Locate the cell with the specified text and output its (x, y) center coordinate. 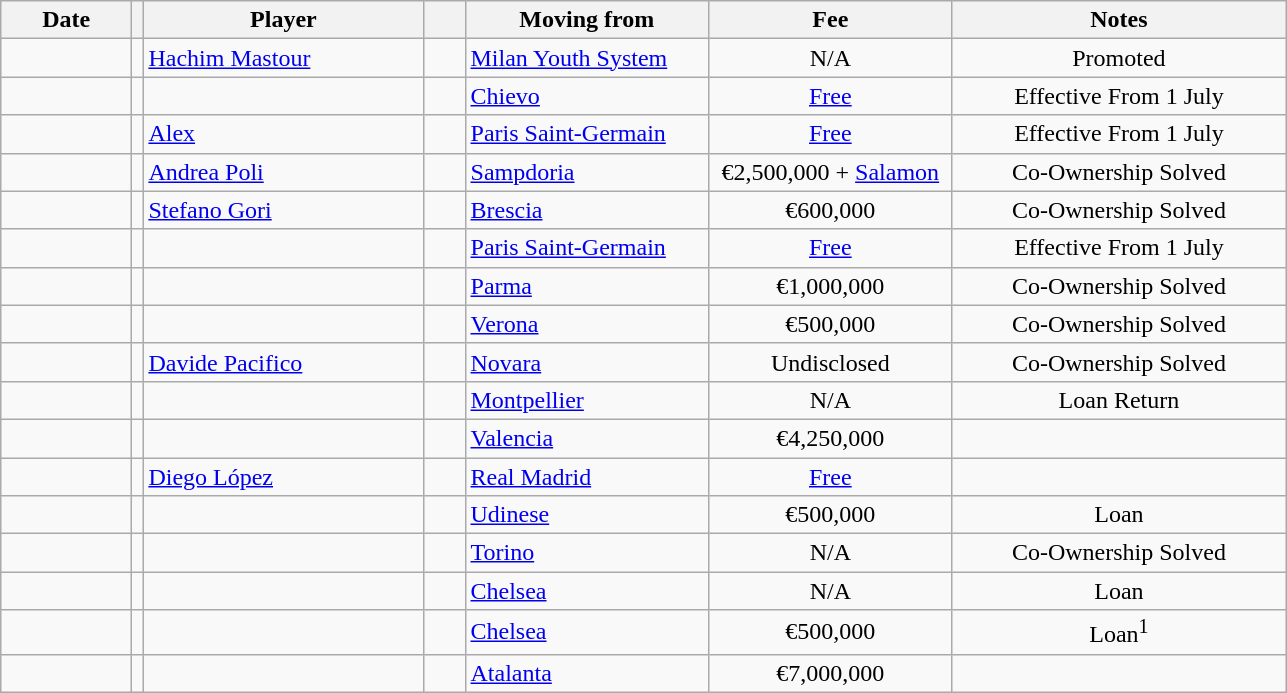
Verona (587, 324)
Fee (831, 20)
Stefano Gori (284, 210)
Player (284, 20)
Sampdoria (587, 172)
Brescia (587, 210)
Real Madrid (587, 477)
Moving from (587, 20)
Loan1 (1119, 632)
Promoted (1119, 58)
€7,000,000 (831, 673)
Alex (284, 134)
Diego López (284, 477)
€600,000 (831, 210)
Andrea Poli (284, 172)
Loan Return (1119, 400)
Hachim Mastour (284, 58)
Novara (587, 362)
Parma (587, 286)
Atalanta (587, 673)
Torino (587, 553)
€4,250,000 (831, 438)
Undisclosed (831, 362)
Montpellier (587, 400)
Valencia (587, 438)
Chievo (587, 96)
€2,500,000 + Salamon (831, 172)
Notes (1119, 20)
€1,000,000 (831, 286)
Date (66, 20)
Milan Youth System (587, 58)
Udinese (587, 515)
Davide Pacifico (284, 362)
